Determine the [x, y] coordinate at the center of the cell enclosing the given text.  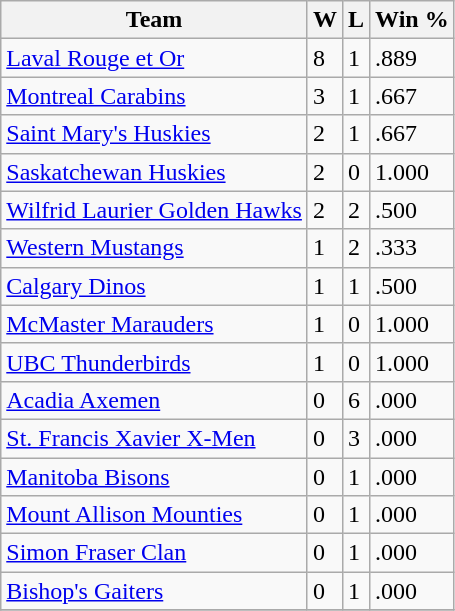
.333 [412, 248]
6 [356, 400]
Saint Mary's Huskies [154, 134]
Mount Allison Mounties [154, 515]
8 [324, 58]
Wilfrid Laurier Golden Hawks [154, 210]
Team [154, 20]
Acadia Axemen [154, 400]
McMaster Marauders [154, 324]
Manitoba Bisons [154, 477]
Win % [412, 20]
Simon Fraser Clan [154, 553]
Montreal Carabins [154, 96]
St. Francis Xavier X-Men [154, 438]
.889 [412, 58]
Western Mustangs [154, 248]
Bishop's Gaiters [154, 591]
Calgary Dinos [154, 286]
L [356, 20]
W [324, 20]
Laval Rouge et Or [154, 58]
Saskatchewan Huskies [154, 172]
UBC Thunderbirds [154, 362]
